Scan for the cell matching the given text and deliver its (x, y) coordinate at center. 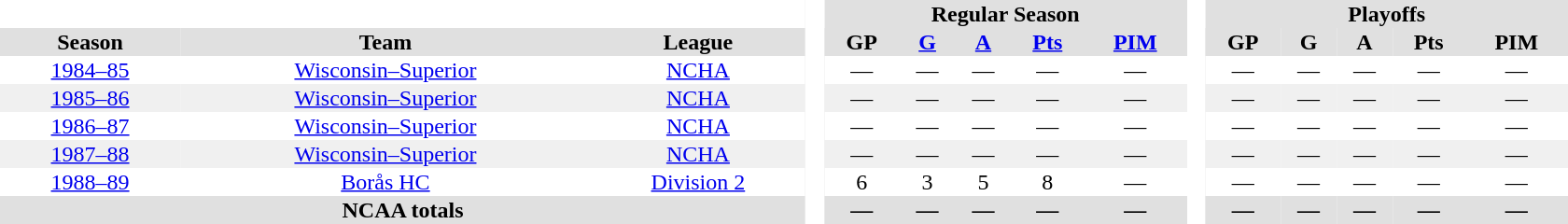
8 (1047, 182)
Regular Season (1005, 14)
1988–89 (90, 182)
1985–86 (90, 98)
Division 2 (698, 182)
NCAA totals (403, 210)
League (698, 42)
1984–85 (90, 70)
Team (385, 42)
Borås HC (385, 182)
3 (928, 182)
Playoffs (1387, 14)
Season (90, 42)
5 (984, 182)
1986–87 (90, 126)
1987–88 (90, 154)
6 (862, 182)
